Capture the cell that displays the provided text and extract its (x, y) central coordinate. 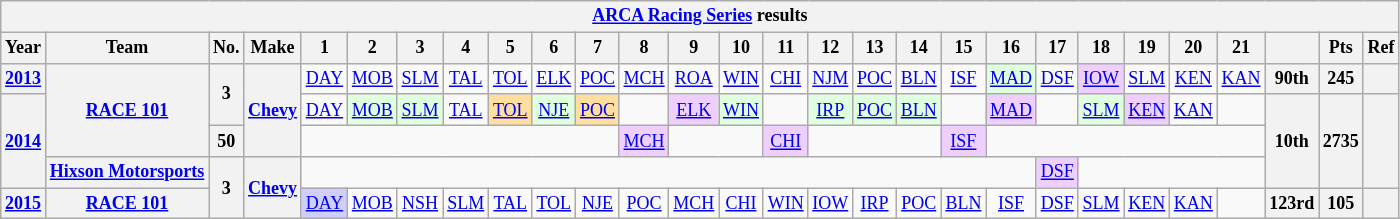
20 (1194, 48)
123rd (1292, 204)
10 (742, 48)
Hixson Motorsports (126, 172)
19 (1147, 48)
7 (598, 48)
2015 (24, 204)
17 (1057, 48)
6 (554, 48)
21 (1241, 48)
2014 (24, 141)
2735 (1342, 141)
No. (226, 48)
8 (644, 48)
NJM (830, 78)
Team (126, 48)
14 (918, 48)
ARCA Racing Series results (700, 16)
245 (1342, 78)
10th (1292, 141)
2013 (24, 78)
1 (324, 48)
NSH (420, 204)
105 (1342, 204)
5 (510, 48)
2 (372, 48)
Make (273, 48)
Ref (1381, 48)
13 (875, 48)
9 (694, 48)
4 (466, 48)
90th (1292, 78)
50 (226, 140)
Year (24, 48)
ROA (694, 78)
16 (1012, 48)
15 (964, 48)
12 (830, 48)
11 (786, 48)
18 (1101, 48)
Pts (1342, 48)
